Provide the [x, y] coordinate of the cell's center where the given text is located.  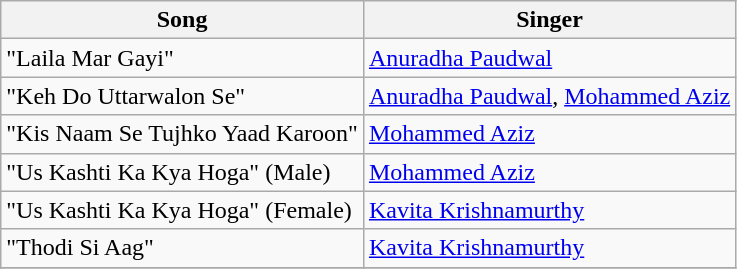
Anuradha Paudwal, Mohammed Aziz [549, 96]
Anuradha Paudwal [549, 58]
"Us Kashti Ka Kya Hoga" (Male) [182, 172]
"Laila Mar Gayi" [182, 58]
Song [182, 20]
Singer [549, 20]
"Keh Do Uttarwalon Se" [182, 96]
"Us Kashti Ka Kya Hoga" (Female) [182, 210]
"Kis Naam Se Tujhko Yaad Karoon" [182, 134]
"Thodi Si Aag" [182, 248]
